Find where the given text appears and provide that cell's center as [x, y] coordinate. 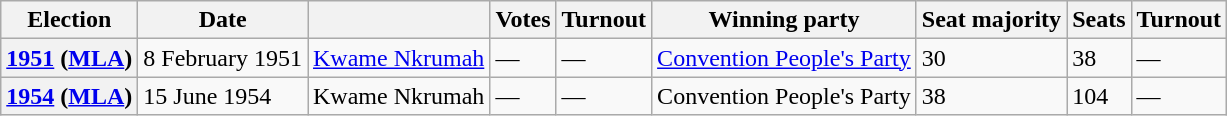
30 [991, 58]
Winning party [784, 20]
1951 (MLA) [70, 58]
8 February 1951 [223, 58]
104 [1099, 96]
Date [223, 20]
Seats [1099, 20]
Election [70, 20]
1954 (MLA) [70, 96]
Votes [523, 20]
15 June 1954 [223, 96]
Seat majority [991, 20]
